Detect which cell encompasses the target text, then output its [X, Y] center coordinate. 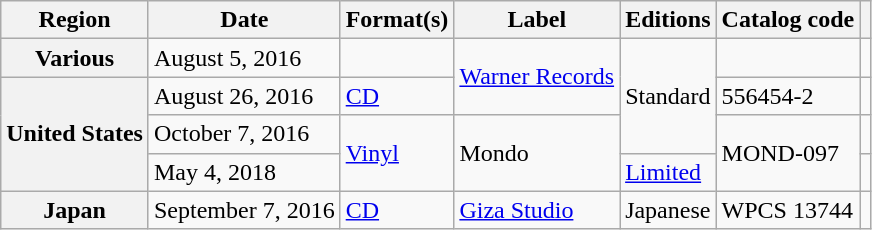
October 7, 2016 [244, 134]
August 26, 2016 [244, 96]
Date [244, 20]
Format(s) [397, 20]
Giza Studio [537, 210]
Vinyl [397, 153]
Editions [668, 20]
Region [75, 20]
September 7, 2016 [244, 210]
Japanese [668, 210]
August 5, 2016 [244, 58]
Warner Records [537, 77]
Label [537, 20]
Standard [668, 96]
556454-2 [788, 96]
MOND-097 [788, 153]
May 4, 2018 [244, 172]
Japan [75, 210]
Limited [668, 172]
United States [75, 134]
Catalog code [788, 20]
Various [75, 58]
Mondo [537, 153]
WPCS 13744 [788, 210]
